Extract the [X, Y] coordinate from the center of the cell holding the provided text.  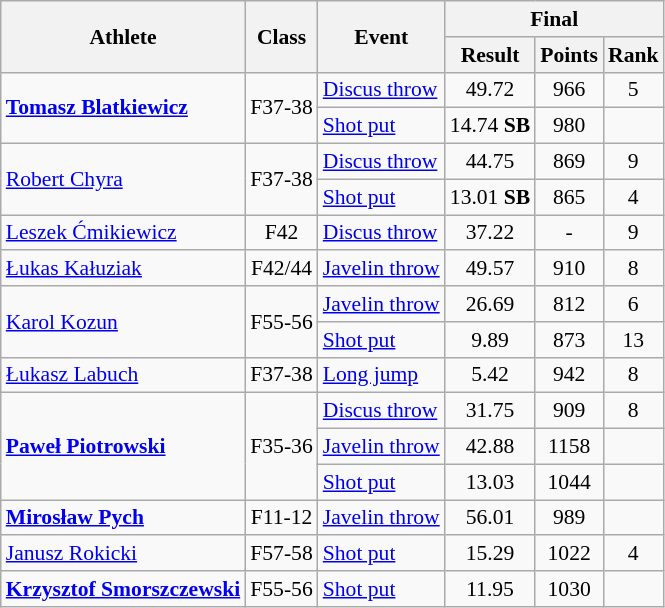
F11-12 [281, 518]
Łukasz Labuch [123, 375]
5.42 [490, 375]
Łukas Kałuziak [123, 269]
989 [569, 518]
6 [634, 304]
44.75 [490, 162]
14.74 SB [490, 126]
13.01 SB [490, 197]
1030 [569, 589]
Final [554, 19]
Result [490, 55]
Tomasz Blatkiewicz [123, 108]
812 [569, 304]
910 [569, 269]
31.75 [490, 411]
F35-36 [281, 446]
F57-58 [281, 554]
Krzysztof Smorszczewski [123, 589]
Points [569, 55]
Class [281, 36]
F42 [281, 233]
1022 [569, 554]
869 [569, 162]
26.69 [490, 304]
1158 [569, 447]
F42/44 [281, 269]
Event [382, 36]
49.57 [490, 269]
Paweł Piotrowski [123, 446]
966 [569, 90]
Long jump [382, 375]
Robert Chyra [123, 180]
909 [569, 411]
- [569, 233]
42.88 [490, 447]
Mirosław Pych [123, 518]
5 [634, 90]
11.95 [490, 589]
13.03 [490, 482]
Leszek Ćmikiewicz [123, 233]
Janusz Rokicki [123, 554]
1044 [569, 482]
13 [634, 340]
Rank [634, 55]
865 [569, 197]
9.89 [490, 340]
942 [569, 375]
Karol Kozun [123, 322]
56.01 [490, 518]
873 [569, 340]
Athlete [123, 36]
15.29 [490, 554]
37.22 [490, 233]
980 [569, 126]
49.72 [490, 90]
